Locate the cell with the specified text and output its (x, y) center coordinate. 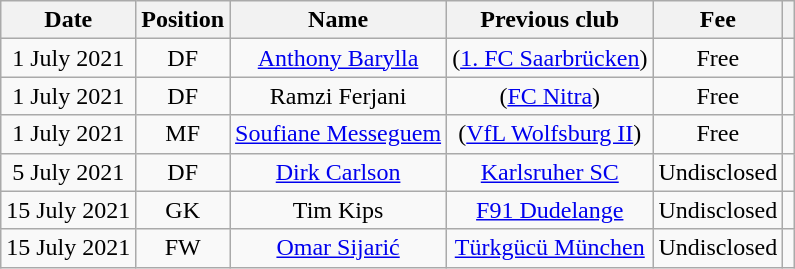
Omar Sijarić (338, 248)
Soufiane Messeguem (338, 134)
Ramzi Ferjani (338, 96)
(1. FC Saarbrücken) (550, 58)
GK (183, 210)
5 July 2021 (68, 172)
(VfL Wolfsburg II) (550, 134)
Türkgücü München (550, 248)
Date (68, 20)
FW (183, 248)
MF (183, 134)
Previous club (550, 20)
Dirk Carlson (338, 172)
F91 Dudelange (550, 210)
Position (183, 20)
(FC Nitra) (550, 96)
Karlsruher SC (550, 172)
Name (338, 20)
Anthony Barylla (338, 58)
Fee (718, 20)
Tim Kips (338, 210)
